Output the [X, Y] coordinate of the center of the cell containing the given text.  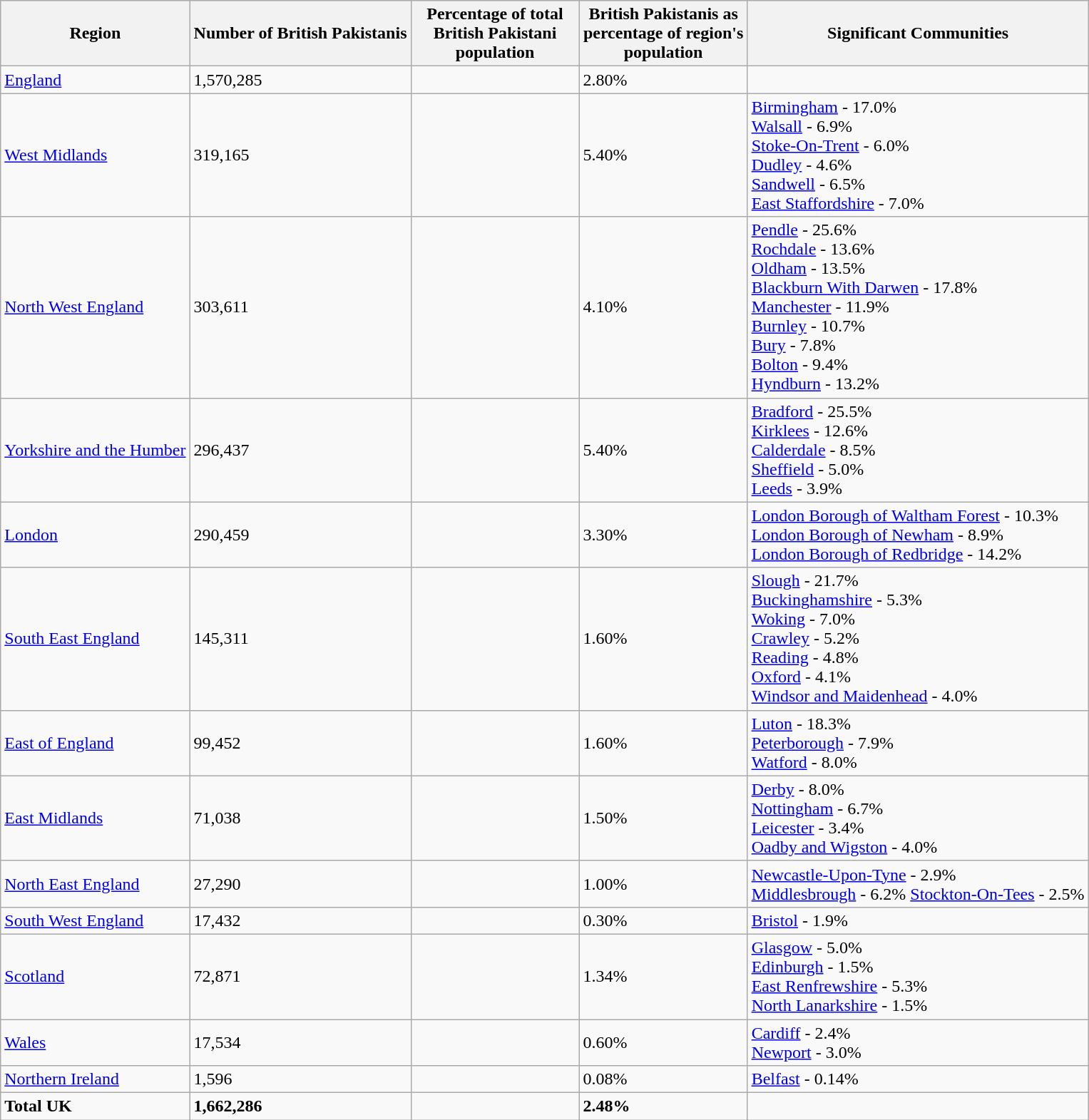
1.50% [663, 818]
145,311 [300, 639]
Glasgow - 5.0%Edinburgh - 1.5%East Renfrewshire - 5.3%North Lanarkshire - 1.5% [918, 977]
Newcastle-Upon-Tyne - 2.9%Middlesbrough - 6.2% Stockton-On-Tees - 2.5% [918, 884]
1,570,285 [300, 80]
Scotland [96, 977]
Wales [96, 1042]
Slough - 21.7%Buckinghamshire - 5.3%Woking - 7.0%Crawley - 5.2%Reading - 4.8%Oxford - 4.1%Windsor and Maidenhead - 4.0% [918, 639]
Bradford - 25.5%Kirklees - 12.6%Calderdale - 8.5%Sheffield - 5.0%Leeds - 3.9% [918, 450]
Luton - 18.3%Peterborough - 7.9%Watford - 8.0% [918, 743]
East of England [96, 743]
Yorkshire and the Humber [96, 450]
4.10% [663, 307]
Region [96, 34]
1,596 [300, 1079]
0.60% [663, 1042]
Cardiff - 2.4%Newport - 3.0% [918, 1042]
British Pakistanis as percentage of region's population [663, 34]
Belfast - 0.14% [918, 1079]
2.48% [663, 1106]
71,038 [300, 818]
London [96, 535]
Derby - 8.0%Nottingham - 6.7%Leicester - 3.4%Oadby and Wigston - 4.0% [918, 818]
319,165 [300, 155]
Pendle - 25.6%Rochdale - 13.6%Oldham - 13.5%Blackburn With Darwen - 17.8%Manchester - 11.9%Burnley - 10.7%Bury - 7.8%Bolton - 9.4%Hyndburn - 13.2% [918, 307]
South East England [96, 639]
Birmingham - 17.0%Walsall - 6.9%Stoke-On-Trent - 6.0%Dudley - 4.6%Sandwell - 6.5%East Staffordshire - 7.0% [918, 155]
London Borough of Waltham Forest - 10.3%London Borough of Newham - 8.9%London Borough of Redbridge - 14.2% [918, 535]
Significant Communities [918, 34]
17,432 [300, 920]
East Midlands [96, 818]
Bristol - 1.9% [918, 920]
17,534 [300, 1042]
Northern Ireland [96, 1079]
27,290 [300, 884]
99,452 [300, 743]
3.30% [663, 535]
North West England [96, 307]
1.34% [663, 977]
290,459 [300, 535]
Percentage of total British Pakistani population [495, 34]
South West England [96, 920]
0.08% [663, 1079]
West Midlands [96, 155]
England [96, 80]
72,871 [300, 977]
296,437 [300, 450]
Number of British Pakistanis [300, 34]
1,662,286 [300, 1106]
2.80% [663, 80]
North East England [96, 884]
0.30% [663, 920]
303,611 [300, 307]
Total UK [96, 1106]
1.00% [663, 884]
